Determine the [x, y] coordinate at the center of the cell enclosing the given text.  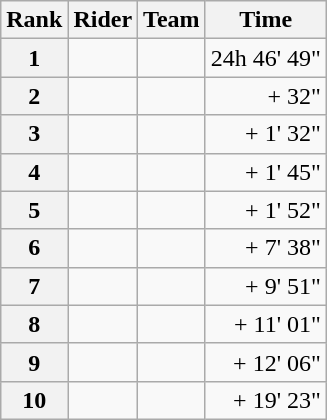
+ 11' 01" [266, 324]
+ 7' 38" [266, 248]
Rank [34, 20]
+ 19' 23" [266, 400]
Time [266, 20]
5 [34, 210]
+ 1' 32" [266, 134]
+ 32" [266, 96]
+ 1' 45" [266, 172]
1 [34, 58]
10 [34, 400]
4 [34, 172]
2 [34, 96]
Rider [103, 20]
6 [34, 248]
7 [34, 286]
+ 12' 06" [266, 362]
3 [34, 134]
8 [34, 324]
+ 9' 51" [266, 286]
24h 46' 49" [266, 58]
9 [34, 362]
Team [172, 20]
+ 1' 52" [266, 210]
